Provide the [x, y] coordinate of the cell's center where the given text is located.  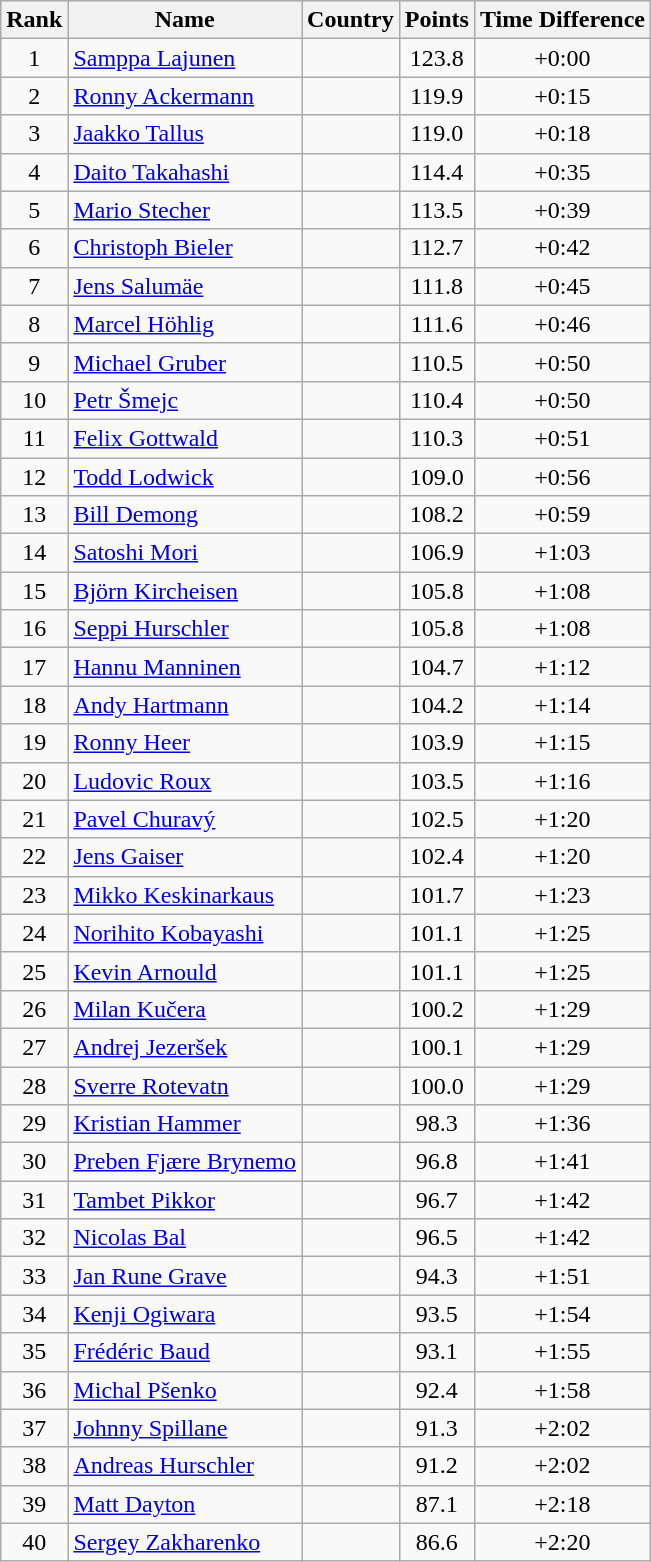
31 [34, 1200]
Michal Pšenko [185, 1390]
33 [34, 1276]
25 [34, 971]
123.8 [436, 58]
Tambet Pikkor [185, 1200]
Ronny Ackermann [185, 96]
Preben Fjære Brynemo [185, 1162]
Andrej Jezeršek [185, 1047]
Name [185, 20]
119.9 [436, 96]
Bill Demong [185, 515]
110.5 [436, 362]
103.5 [436, 781]
Jaakko Tallus [185, 134]
32 [34, 1238]
13 [34, 515]
+2:18 [562, 1504]
Seppi Hurschler [185, 629]
Daito Takahashi [185, 172]
11 [34, 438]
+0:42 [562, 248]
Jens Gaiser [185, 857]
+1:51 [562, 1276]
114.4 [436, 172]
28 [34, 1085]
119.0 [436, 134]
108.2 [436, 515]
96.5 [436, 1238]
18 [34, 705]
5 [34, 210]
+1:55 [562, 1352]
96.8 [436, 1162]
113.5 [436, 210]
30 [34, 1162]
8 [34, 324]
27 [34, 1047]
94.3 [436, 1276]
+1:41 [562, 1162]
Jens Salumäe [185, 286]
9 [34, 362]
Björn Kircheisen [185, 591]
Johnny Spillane [185, 1428]
Nicolas Bal [185, 1238]
29 [34, 1124]
+1:14 [562, 705]
+0:59 [562, 515]
Matt Dayton [185, 1504]
Sergey Zakharenko [185, 1542]
Marcel Höhlig [185, 324]
+0:18 [562, 134]
39 [34, 1504]
Hannu Manninen [185, 667]
36 [34, 1390]
15 [34, 591]
26 [34, 1009]
Milan Kučera [185, 1009]
110.3 [436, 438]
24 [34, 933]
Jan Rune Grave [185, 1276]
86.6 [436, 1542]
Mikko Keskinarkaus [185, 895]
Ronny Heer [185, 743]
34 [34, 1314]
10 [34, 400]
35 [34, 1352]
100.2 [436, 1009]
Kevin Arnould [185, 971]
+1:54 [562, 1314]
40 [34, 1542]
Mario Stecher [185, 210]
+0:00 [562, 58]
1 [34, 58]
+0:45 [562, 286]
+1:58 [562, 1390]
101.7 [436, 895]
38 [34, 1466]
Kristian Hammer [185, 1124]
87.1 [436, 1504]
Sverre Rotevatn [185, 1085]
37 [34, 1428]
21 [34, 819]
23 [34, 895]
+1:12 [562, 667]
+0:46 [562, 324]
91.3 [436, 1428]
100.1 [436, 1047]
102.4 [436, 857]
Rank [34, 20]
106.9 [436, 553]
110.4 [436, 400]
4 [34, 172]
Michael Gruber [185, 362]
91.2 [436, 1466]
93.1 [436, 1352]
12 [34, 477]
+0:56 [562, 477]
112.7 [436, 248]
100.0 [436, 1085]
+2:20 [562, 1542]
+0:51 [562, 438]
22 [34, 857]
7 [34, 286]
+1:16 [562, 781]
109.0 [436, 477]
2 [34, 96]
+1:03 [562, 553]
Kenji Ogiwara [185, 1314]
Time Difference [562, 20]
+1:23 [562, 895]
111.6 [436, 324]
Todd Lodwick [185, 477]
104.2 [436, 705]
102.5 [436, 819]
111.8 [436, 286]
20 [34, 781]
Petr Šmejc [185, 400]
Norihito Kobayashi [185, 933]
104.7 [436, 667]
Country [351, 20]
Felix Gottwald [185, 438]
93.5 [436, 1314]
Samppa Lajunen [185, 58]
92.4 [436, 1390]
19 [34, 743]
Satoshi Mori [185, 553]
6 [34, 248]
98.3 [436, 1124]
+0:15 [562, 96]
Points [436, 20]
+1:36 [562, 1124]
17 [34, 667]
Ludovic Roux [185, 781]
+0:39 [562, 210]
Christoph Bieler [185, 248]
103.9 [436, 743]
Andy Hartmann [185, 705]
Andreas Hurschler [185, 1466]
+0:35 [562, 172]
+1:15 [562, 743]
Pavel Churavý [185, 819]
16 [34, 629]
96.7 [436, 1200]
Frédéric Baud [185, 1352]
14 [34, 553]
3 [34, 134]
